Search for the cell housing the specified text and yield its (X, Y) center coordinate. 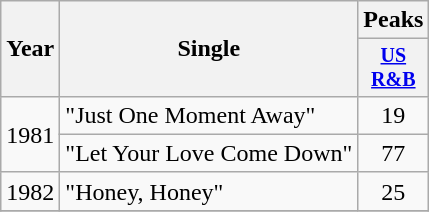
"Let Your Love Come Down" (209, 153)
Year (30, 49)
1981 (30, 134)
"Just One Moment Away" (209, 115)
USR&B (394, 68)
19 (394, 115)
Peaks (394, 20)
1982 (30, 191)
25 (394, 191)
"Honey, Honey" (209, 191)
Single (209, 49)
77 (394, 153)
